Return the [X, Y] coordinate for the center point of the cell that contains the specified text.  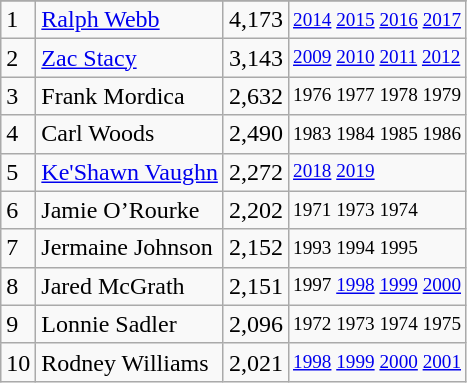
Jared McGrath [130, 286]
1971 1973 1974 [376, 210]
2,152 [256, 248]
2009 2010 2011 2012 [376, 58]
Frank Mordica [130, 96]
2,096 [256, 324]
2014 2015 2016 2017 [376, 20]
1993 1994 1995 [376, 248]
2018 2019 [376, 172]
Carl Woods [130, 134]
10 [18, 362]
7 [18, 248]
Rodney Williams [130, 362]
Jamie O’Rourke [130, 210]
1972 1973 1974 1975 [376, 324]
Ralph Webb [130, 20]
2,490 [256, 134]
Lonnie Sadler [130, 324]
Zac Stacy [130, 58]
5 [18, 172]
Jermaine Johnson [130, 248]
2,202 [256, 210]
1983 1984 1985 1986 [376, 134]
1998 1999 2000 2001 [376, 362]
8 [18, 286]
1976 1977 1978 1979 [376, 96]
9 [18, 324]
4,173 [256, 20]
1997 1998 1999 2000 [376, 286]
3,143 [256, 58]
6 [18, 210]
3 [18, 96]
2,151 [256, 286]
4 [18, 134]
2,632 [256, 96]
2 [18, 58]
1 [18, 20]
Ke'Shawn Vaughn [130, 172]
2,272 [256, 172]
2,021 [256, 362]
